Scan for the cell matching the given text and deliver its (x, y) coordinate at center. 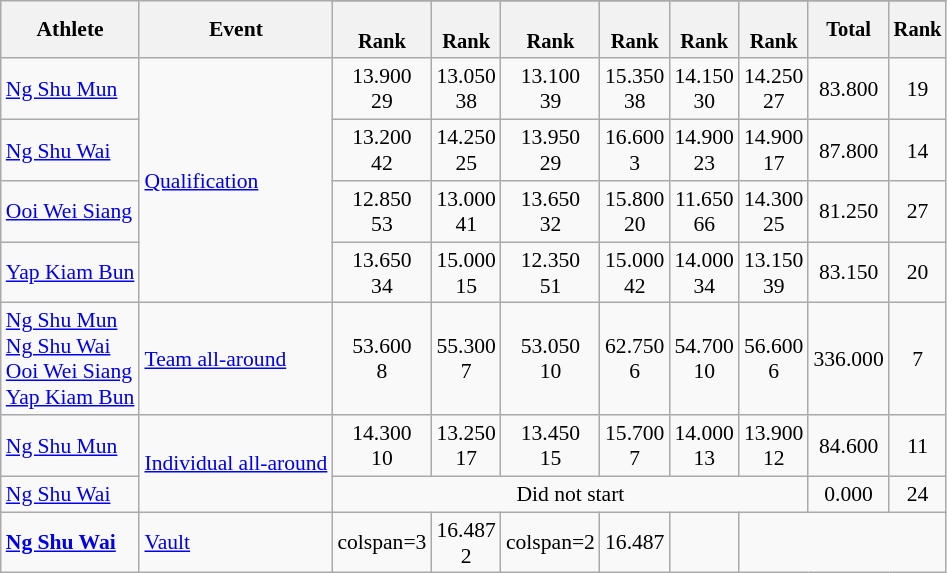
84.600 (848, 446)
14.15030 (704, 90)
15.00042 (634, 272)
24 (918, 495)
19 (918, 90)
13.95029 (550, 150)
13.65032 (550, 212)
16.6003 (634, 150)
54.70010 (704, 359)
81.250 (848, 212)
13.65034 (382, 272)
62.7506 (634, 359)
15.00015 (466, 272)
55.3007 (466, 359)
16.4872 (466, 542)
13.90029 (382, 90)
13.25017 (466, 446)
Event (236, 30)
Ooi Wei Siang (70, 212)
colspan=3 (382, 542)
0.000 (848, 495)
14.25027 (774, 90)
Total (848, 30)
14.30025 (774, 212)
14.90023 (704, 150)
15.80020 (634, 212)
Yap Kiam Bun (70, 272)
Did not start (570, 495)
14.00013 (704, 446)
Ng Shu MunNg Shu WaiOoi Wei SiangYap Kiam Bun (70, 359)
15.7007 (634, 446)
7 (918, 359)
12.35051 (550, 272)
16.487 (634, 542)
Qualification (236, 181)
11.65066 (704, 212)
83.800 (848, 90)
14.90017 (774, 150)
13.20042 (382, 150)
87.800 (848, 150)
14 (918, 150)
83.150 (848, 272)
13.90012 (774, 446)
53.6008 (382, 359)
11 (918, 446)
336.000 (848, 359)
53.05010 (550, 359)
Individual all-around (236, 464)
Team all-around (236, 359)
13.00041 (466, 212)
14.30010 (382, 446)
20 (918, 272)
15.35038 (634, 90)
56.6006 (774, 359)
Athlete (70, 30)
13.45015 (550, 446)
13.10039 (550, 90)
Vault (236, 542)
13.15039 (774, 272)
13.05038 (466, 90)
14.00034 (704, 272)
27 (918, 212)
colspan=2 (550, 542)
12.85053 (382, 212)
14.25025 (466, 150)
